Find where the given text appears and provide that cell's center as (X, Y) coordinate. 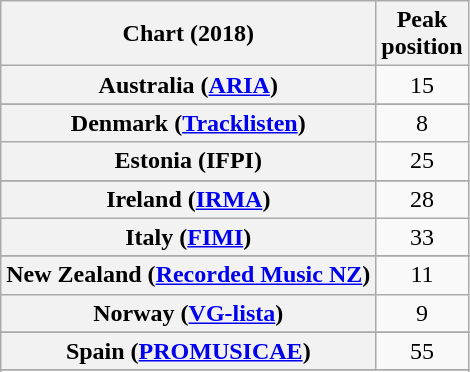
15 (422, 85)
Denmark (Tracklisten) (188, 123)
Estonia (IFPI) (188, 161)
33 (422, 237)
New Zealand (Recorded Music NZ) (188, 275)
9 (422, 313)
8 (422, 123)
11 (422, 275)
Australia (ARIA) (188, 85)
Spain (PROMUSICAE) (188, 351)
28 (422, 199)
Norway (VG-lista) (188, 313)
Peak position (422, 34)
55 (422, 351)
Ireland (IRMA) (188, 199)
Italy (FIMI) (188, 237)
25 (422, 161)
Chart (2018) (188, 34)
